Pinpoint the cell where the given text exists, returning its [X, Y] midpoint coordinate. 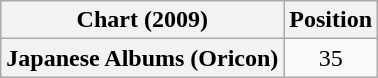
Chart (2009) [142, 20]
Japanese Albums (Oricon) [142, 58]
Position [331, 20]
35 [331, 58]
